Output the (x, y) coordinate of the center of the cell containing the given text.  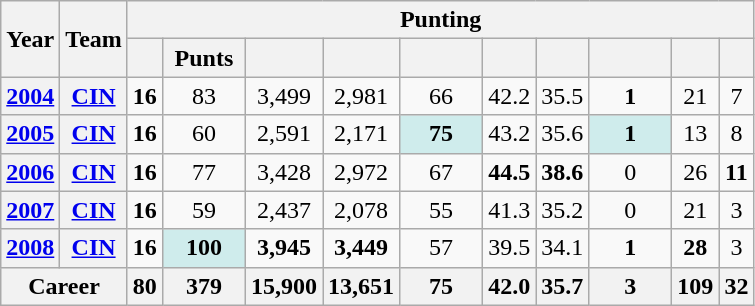
2004 (30, 96)
55 (442, 210)
2,981 (362, 96)
26 (696, 172)
109 (696, 286)
42.0 (510, 286)
34.1 (562, 248)
Punts (204, 58)
13 (696, 134)
2007 (30, 210)
3,449 (362, 248)
35.7 (562, 286)
42.2 (510, 96)
66 (442, 96)
80 (144, 286)
35.6 (562, 134)
11 (736, 172)
77 (204, 172)
13,651 (362, 286)
Career (64, 286)
379 (204, 286)
2005 (30, 134)
2006 (30, 172)
2,437 (284, 210)
7 (736, 96)
Team (94, 39)
8 (736, 134)
2,171 (362, 134)
44.5 (510, 172)
2,972 (362, 172)
83 (204, 96)
2008 (30, 248)
67 (442, 172)
41.3 (510, 210)
38.6 (562, 172)
32 (736, 286)
3,945 (284, 248)
Punting (440, 20)
2,591 (284, 134)
Year (30, 39)
3,499 (284, 96)
39.5 (510, 248)
35.5 (562, 96)
100 (204, 248)
60 (204, 134)
43.2 (510, 134)
3,428 (284, 172)
28 (696, 248)
59 (204, 210)
15,900 (284, 286)
35.2 (562, 210)
57 (442, 248)
2,078 (362, 210)
